Scan for the cell matching the given text and deliver its (x, y) coordinate at center. 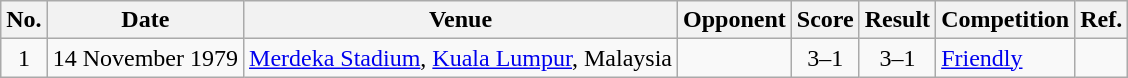
Result (897, 20)
Venue (461, 20)
1 (24, 58)
14 November 1979 (145, 58)
Date (145, 20)
Competition (1006, 20)
No. (24, 20)
Ref. (1102, 20)
Merdeka Stadium, Kuala Lumpur, Malaysia (461, 58)
Score (825, 20)
Opponent (735, 20)
Friendly (1006, 58)
